Output the (x, y) coordinate of the center of the cell containing the given text.  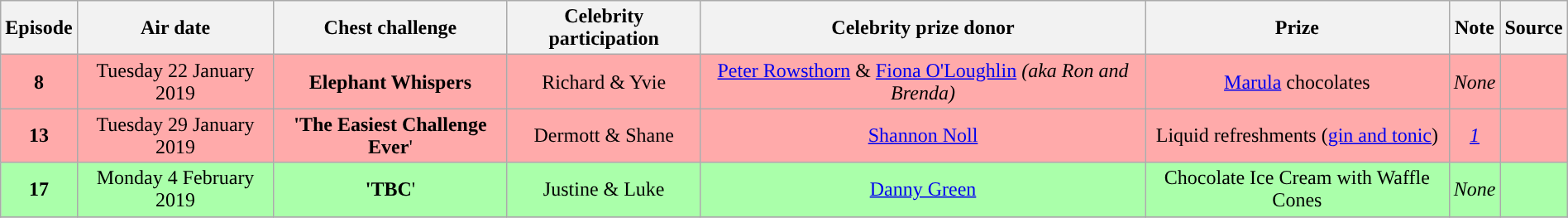
Richard & Yvie (604, 81)
Air date (175, 28)
Justine & Luke (604, 189)
Marula chocolates (1298, 81)
Prize (1298, 28)
'TBC' (390, 189)
Elephant Whispers (390, 81)
8 (39, 81)
Tuesday 22 January 2019 (175, 81)
Celebrity prize donor (923, 28)
Chest challenge (390, 28)
1 (1475, 136)
Danny Green (923, 189)
'The Easiest Challenge Ever' (390, 136)
17 (39, 189)
Monday 4 February 2019 (175, 189)
Peter Rowsthorn & Fiona O'Loughlin (aka Ron and Brenda) (923, 81)
Liquid refreshments (gin and tonic) (1298, 136)
Celebrity participation (604, 28)
Tuesday 29 January 2019 (175, 136)
Chocolate Ice Cream with Waffle Cones (1298, 189)
Note (1475, 28)
13 (39, 136)
Source (1533, 28)
Shannon Noll (923, 136)
Dermott & Shane (604, 136)
Episode (39, 28)
